Scan for the cell matching the given text and deliver its [X, Y] coordinate at center. 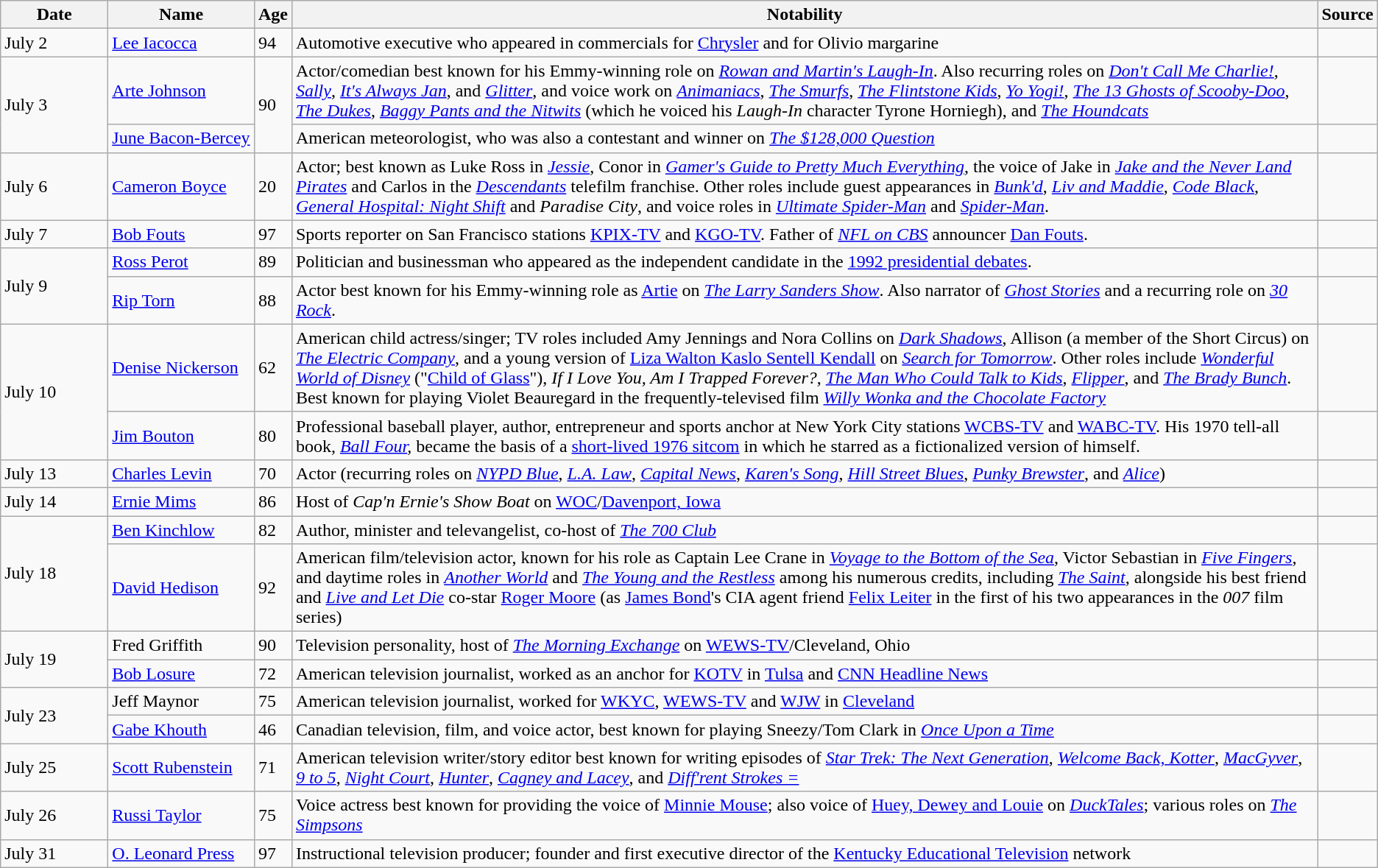
American television journalist, worked as an anchor for KOTV in Tulsa and CNN Headline News [805, 674]
July 23 [54, 716]
Author, minister and televangelist, co-host of The 700 Club [805, 529]
Notability [805, 15]
July 26 [54, 816]
71 [272, 767]
American television journalist, worked for WKYC, WEWS-TV and WJW in Cleveland [805, 702]
46 [272, 730]
Actor best known for his Emmy-winning role as Artie on The Larry Sanders Show. Also narrator of Ghost Stories and a recurring role on 30 Rock. [805, 300]
Actor (recurring roles on NYPD Blue, L.A. Law, Capital News, Karen's Song, Hill Street Blues, Punky Brewster, and Alice) [805, 473]
Ben Kinchlow [181, 529]
July 31 [54, 853]
80 [272, 436]
Cameron Boyce [181, 186]
Russi Taylor [181, 816]
Ernie Mims [181, 501]
Gabe Khouth [181, 730]
Arte Johnson [181, 91]
July 7 [54, 234]
88 [272, 300]
July 13 [54, 473]
Instructional television producer; founder and first executive director of the Kentucky Educational Television network [805, 853]
Ross Perot [181, 262]
Denise Nickerson [181, 368]
94 [272, 43]
82 [272, 529]
Rip Torn [181, 300]
July 18 [54, 573]
Charles Levin [181, 473]
July 14 [54, 501]
Politician and businessman who appeared as the independent candidate in the 1992 presidential debates. [805, 262]
July 19 [54, 660]
86 [272, 501]
72 [272, 674]
Source [1347, 15]
Date [54, 15]
20 [272, 186]
Canadian television, film, and voice actor, best known for playing Sneezy/Tom Clark in Once Upon a Time [805, 730]
Sports reporter on San Francisco stations KPIX-TV and KGO-TV. Father of NFL on CBS announcer Dan Fouts. [805, 234]
Bob Fouts [181, 234]
July 6 [54, 186]
Lee Iacocca [181, 43]
Automotive executive who appeared in commercials for Chrysler and for Olivio margarine [805, 43]
Host of Cap'n Ernie's Show Boat on WOC/Davenport, Iowa [805, 501]
Fred Griffith [181, 646]
O. Leonard Press [181, 853]
July 3 [54, 105]
Scott Rubenstein [181, 767]
July 2 [54, 43]
Name [181, 15]
Bob Losure [181, 674]
92 [272, 588]
July 25 [54, 767]
David Hedison [181, 588]
July 9 [54, 286]
Jeff Maynor [181, 702]
89 [272, 262]
Television personality, host of The Morning Exchange on WEWS-TV/Cleveland, Ohio [805, 646]
June Bacon-Bercey [181, 138]
American meteorologist, who was also a contestant and winner on The $128,000 Question [805, 138]
Age [272, 15]
70 [272, 473]
Jim Bouton [181, 436]
62 [272, 368]
Voice actress best known for providing the voice of Minnie Mouse; also voice of Huey, Dewey and Louie on DuckTales; various roles on The Simpsons [805, 816]
July 10 [54, 392]
